Locate the cell with the specified text and output its (x, y) center coordinate. 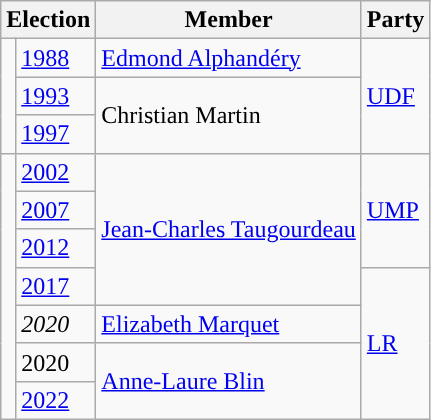
Member (229, 20)
2007 (56, 210)
UDF (395, 96)
Anne-Laure Blin (229, 381)
Jean-Charles Taugourdeau (229, 229)
UMP (395, 210)
2012 (56, 248)
LR (395, 343)
2022 (56, 400)
1988 (56, 58)
Edmond Alphandéry (229, 58)
Election (48, 20)
2002 (56, 172)
Party (395, 20)
1993 (56, 96)
2017 (56, 286)
1997 (56, 134)
Elizabeth Marquet (229, 324)
Christian Martin (229, 115)
